Scan for the cell matching the given text and deliver its (x, y) coordinate at center. 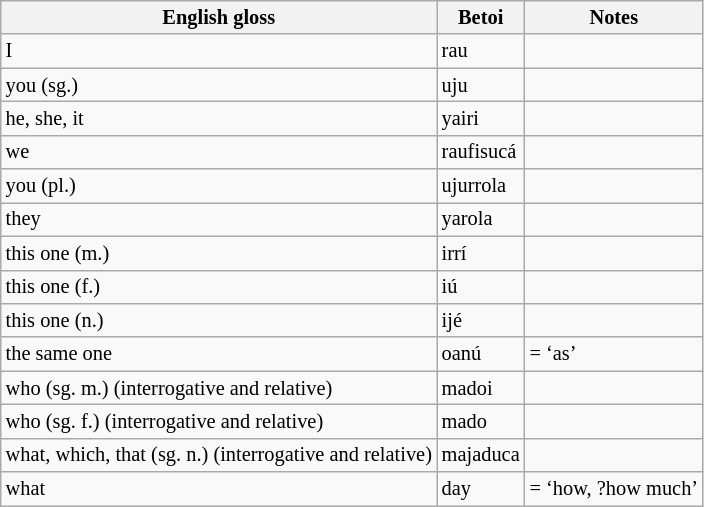
= ‘as’ (614, 354)
oanú (481, 354)
rau (481, 51)
we (219, 152)
yarola (481, 219)
you (pl.) (219, 186)
irrí (481, 253)
who (sg. m.) (interrogative and relative) (219, 388)
what (219, 489)
ijé (481, 320)
they (219, 219)
iú (481, 287)
raufisucá (481, 152)
Notes (614, 17)
what, which, that (sg. n.) (interrogative and relative) (219, 455)
Betoi (481, 17)
majaduca (481, 455)
day (481, 489)
who (sg. f.) (interrogative and relative) (219, 421)
uju (481, 85)
this one (m.) (219, 253)
ujurrola (481, 186)
the same one (219, 354)
madoi (481, 388)
he, she, it (219, 118)
yairi (481, 118)
this one (n.) (219, 320)
English gloss (219, 17)
= ‘how, ?how much’ (614, 489)
you (sg.) (219, 85)
this one (f.) (219, 287)
mado (481, 421)
I (219, 51)
